Return the [X, Y] coordinate for the center point of the cell that contains the specified text.  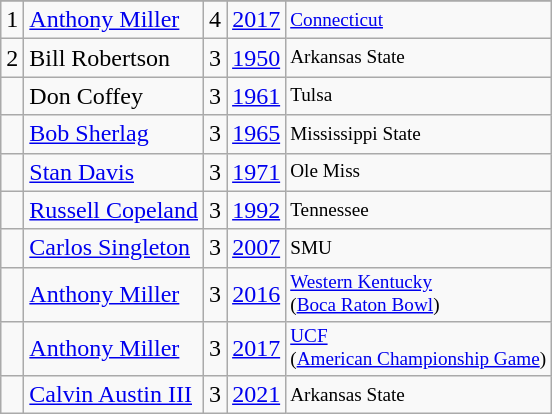
Tennessee [418, 210]
1950 [256, 58]
Don Coffey [114, 96]
1965 [256, 134]
1992 [256, 210]
Connecticut [418, 20]
Western Kentucky(Boca Raton Bowl) [418, 294]
SMU [418, 248]
1961 [256, 96]
Mississippi State [418, 134]
2016 [256, 294]
Russell Copeland [114, 210]
Bill Robertson [114, 58]
UCF(American Championship Game) [418, 348]
Carlos Singleton [114, 248]
Bob Sherlag [114, 134]
Calvin Austin III [114, 394]
2021 [256, 394]
1 [12, 20]
Stan Davis [114, 172]
Ole Miss [418, 172]
2007 [256, 248]
Tulsa [418, 96]
4 [216, 20]
2 [12, 58]
1971 [256, 172]
